Pinpoint the cell where the given text exists, returning its [X, Y] midpoint coordinate. 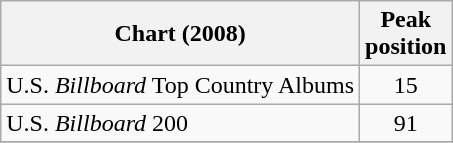
Chart (2008) [180, 34]
U.S. Billboard 200 [180, 123]
U.S. Billboard Top Country Albums [180, 85]
15 [406, 85]
Peakposition [406, 34]
91 [406, 123]
